Capture the cell that displays the provided text and extract its (x, y) central coordinate. 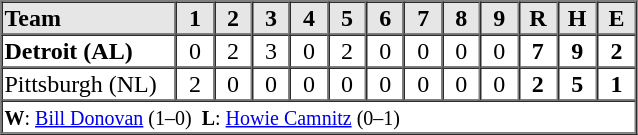
Pittsburgh (NL) (89, 84)
E (616, 18)
6 (385, 18)
8 (461, 18)
Detroit (AL) (89, 50)
H (576, 18)
W: Bill Donovan (1–0) L: Howie Camnitz (0–1) (319, 116)
Team (89, 18)
4 (309, 18)
R (538, 18)
